Return the [x, y] coordinate for the center point of the cell that contains the specified text.  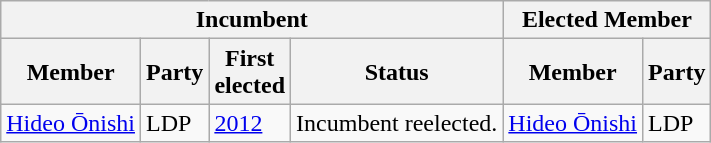
Incumbent [252, 20]
Status [397, 72]
Elected Member [607, 20]
2012 [250, 123]
Incumbent reelected. [397, 123]
Firstelected [250, 72]
